Identify which cell holds the provided text, then report its (X, Y) central coordinate. 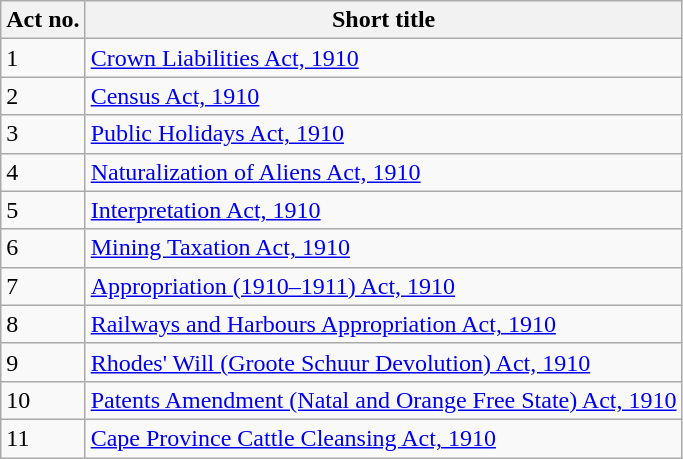
4 (43, 172)
Interpretation Act, 1910 (384, 210)
5 (43, 210)
Rhodes' Will (Groote Schuur Devolution) Act, 1910 (384, 362)
8 (43, 324)
6 (43, 248)
1 (43, 58)
Cape Province Cattle Cleansing Act, 1910 (384, 438)
Public Holidays Act, 1910 (384, 134)
7 (43, 286)
Act no. (43, 20)
9 (43, 362)
3 (43, 134)
Census Act, 1910 (384, 96)
10 (43, 400)
11 (43, 438)
Short title (384, 20)
2 (43, 96)
Railways and Harbours Appropriation Act, 1910 (384, 324)
Mining Taxation Act, 1910 (384, 248)
Patents Amendment (Natal and Orange Free State) Act, 1910 (384, 400)
Appropriation (1910–1911) Act, 1910 (384, 286)
Naturalization of Aliens Act, 1910 (384, 172)
Crown Liabilities Act, 1910 (384, 58)
